Output the [x, y] coordinate of the center of the cell containing the given text.  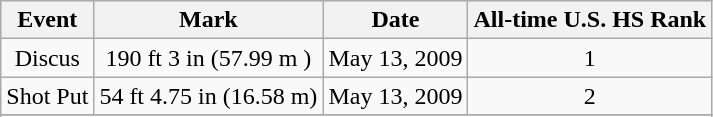
Discus [48, 58]
Event [48, 20]
54 ft 4.75 in (16.58 m) [208, 96]
Date [396, 20]
1 [590, 58]
Mark [208, 20]
Shot Put [48, 96]
All-time U.S. HS Rank [590, 20]
190 ft 3 in (57.99 m ) [208, 58]
2 [590, 96]
